For the text-containing cell, return its midpoint in [X, Y] coordinate format. 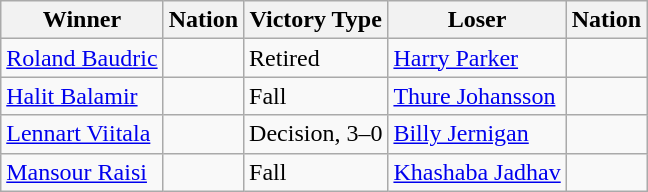
Winner [82, 20]
Khashaba Jadhav [477, 172]
Halit Balamir [82, 96]
Roland Baudric [82, 58]
Decision, 3–0 [316, 134]
Loser [477, 20]
Billy Jernigan [477, 134]
Harry Parker [477, 58]
Retired [316, 58]
Thure Johansson [477, 96]
Lennart Viitala [82, 134]
Victory Type [316, 20]
Mansour Raisi [82, 172]
